Identify which cell holds the provided text, then report its (X, Y) central coordinate. 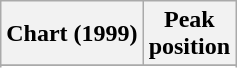
Chart (1999) (72, 34)
Peakposition (189, 34)
